Provide the (x, y) coordinate of the cell's center where the given text is located.  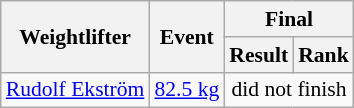
Rank (324, 55)
Event (186, 36)
Result (258, 55)
Weightlifter (76, 36)
did not finish (288, 90)
82.5 kg (186, 90)
Final (288, 19)
Rudolf Ekström (76, 90)
